Find where the given text appears and provide that cell's center as (x, y) coordinate. 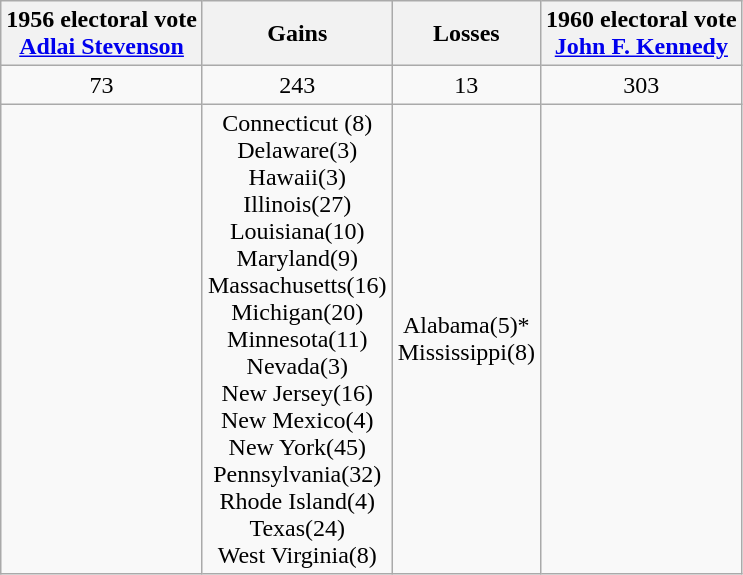
73 (102, 85)
303 (642, 85)
Alabama(5)*Mississippi(8) (466, 339)
Gains (297, 34)
1956 electoral voteAdlai Stevenson (102, 34)
1960 electoral voteJohn F. Kennedy (642, 34)
Losses (466, 34)
13 (466, 85)
243 (297, 85)
